Search for the cell housing the specified text and yield its (X, Y) center coordinate. 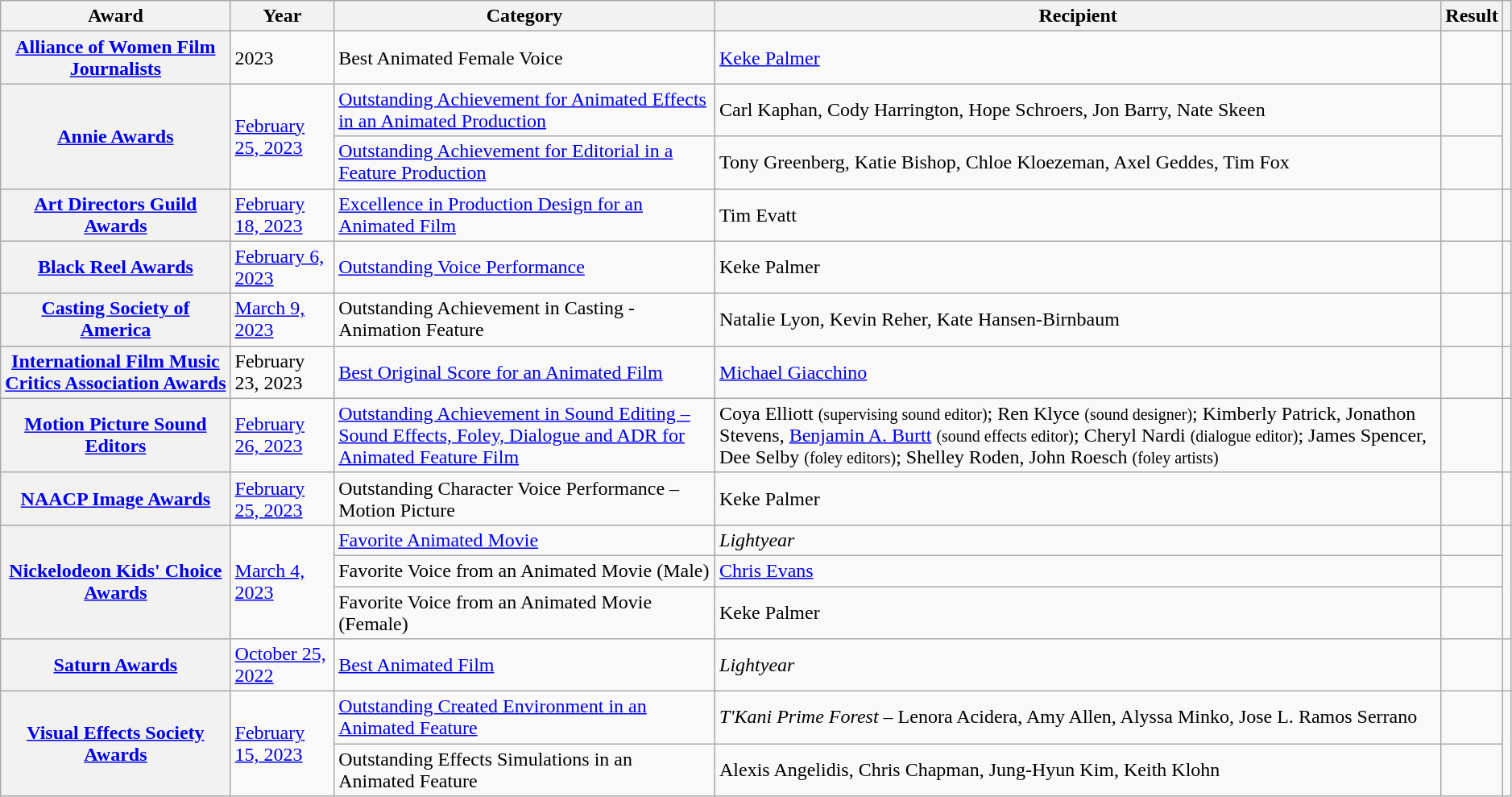
NAACP Image Awards (116, 498)
February 23, 2023 (282, 372)
Outstanding Created Environment in an Animated Feature (525, 717)
International Film Music Critics Association Awards (116, 372)
Art Directors Guild Awards (116, 214)
Casting Society of America (116, 319)
Outstanding Achievement for Animated Effects in an Animated Production (525, 110)
Year (282, 16)
Alliance of Women Film Journalists (116, 58)
February 6, 2023 (282, 268)
Tony Greenberg, Katie Bishop, Chloe Kloezeman, Axel Geddes, Tim Fox (1078, 163)
Best Animated Film (525, 666)
March 9, 2023 (282, 319)
Alexis Angelidis, Chris Chapman, Jung-Hyun Kim, Keith Klohn (1078, 770)
Outstanding Achievement for Editorial in a Feature Production (525, 163)
Favorite Voice from an Animated Movie (Female) (525, 612)
Tim Evatt (1078, 214)
Chris Evans (1078, 571)
2023 (282, 58)
February 15, 2023 (282, 744)
T'Kani Prime Forest – Lenora Acidera, Amy Allen, Alyssa Minko, Jose L. Ramos Serrano (1078, 717)
Outstanding Voice Performance (525, 268)
Outstanding Effects Simulations in an Animated Feature (525, 770)
Nickelodeon Kids' Choice Awards (116, 582)
Visual Effects Society Awards (116, 744)
Annie Awards (116, 136)
February 18, 2023 (282, 214)
Outstanding Character Voice Performance – Motion Picture (525, 498)
Michael Giacchino (1078, 372)
Saturn Awards (116, 666)
Recipient (1078, 16)
Result (1472, 16)
Award (116, 16)
Favorite Animated Movie (525, 540)
Category (525, 16)
Outstanding Achievement in Casting - Animation Feature (525, 319)
March 4, 2023 (282, 582)
October 25, 2022 (282, 666)
Carl Kaphan, Cody Harrington, Hope Schroers, Jon Barry, Nate Skeen (1078, 110)
Best Animated Female Voice (525, 58)
Natalie Lyon, Kevin Reher, Kate Hansen-Birnbaum (1078, 319)
Motion Picture Sound Editors (116, 435)
Favorite Voice from an Animated Movie (Male) (525, 571)
Black Reel Awards (116, 268)
February 26, 2023 (282, 435)
Outstanding Achievement in Sound Editing – Sound Effects, Foley, Dialogue and ADR for Animated Feature Film (525, 435)
Best Original Score for an Animated Film (525, 372)
Excellence in Production Design for an Animated Film (525, 214)
